Detect which cell encompasses the target text, then output its (x, y) center coordinate. 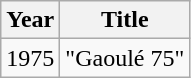
"Gaoulé 75" (125, 58)
Title (125, 20)
Year (30, 20)
1975 (30, 58)
